Extract the (x, y) coordinate from the center of the cell holding the provided text.  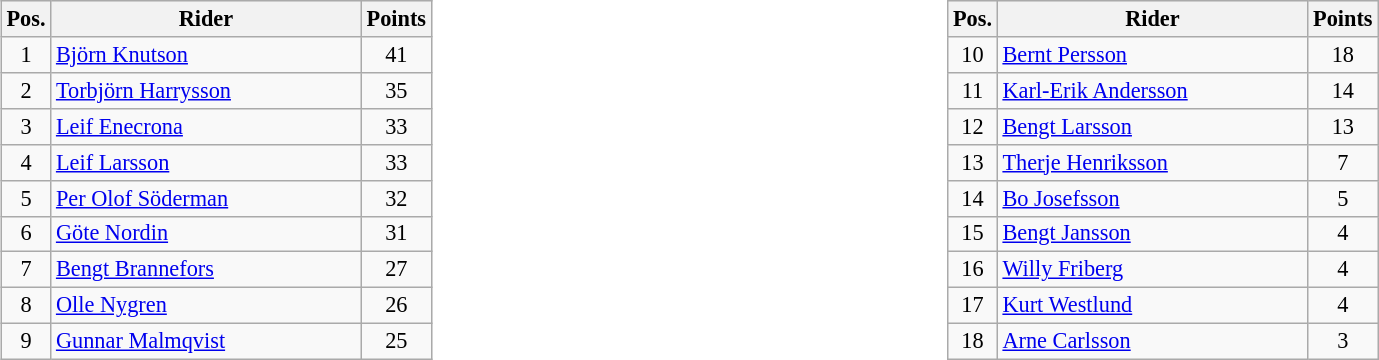
9 (26, 342)
Bernt Persson (1152, 54)
2 (26, 90)
Per Olof Söderman (206, 198)
35 (396, 90)
Bengt Jansson (1152, 234)
Olle Nygren (206, 306)
Gunnar Malmqvist (206, 342)
27 (396, 270)
Arne Carlsson (1152, 342)
Bo Josefsson (1152, 198)
Bengt Larsson (1152, 126)
26 (396, 306)
Göte Nordin (206, 234)
8 (26, 306)
Björn Knutson (206, 54)
32 (396, 198)
Torbjörn Harrysson (206, 90)
Kurt Westlund (1152, 306)
31 (396, 234)
1 (26, 54)
Karl-Erik Andersson (1152, 90)
Leif Enecrona (206, 126)
12 (972, 126)
11 (972, 90)
Leif Larsson (206, 162)
17 (972, 306)
10 (972, 54)
15 (972, 234)
Therje Henriksson (1152, 162)
Bengt Brannefors (206, 270)
16 (972, 270)
Willy Friberg (1152, 270)
41 (396, 54)
6 (26, 234)
25 (396, 342)
